Return [X, Y] of the center of cell containing provided text 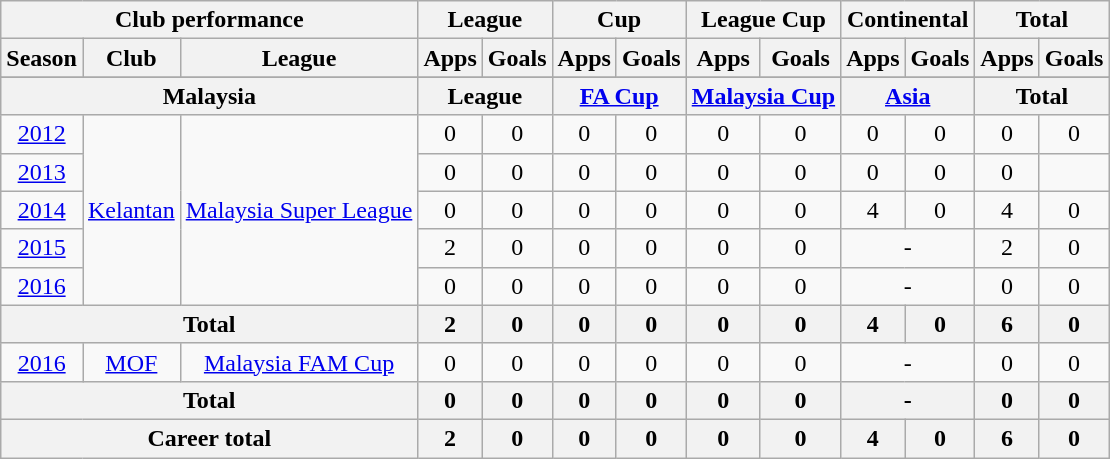
Continental [908, 20]
Malaysia [210, 96]
Malaysia Super League [299, 210]
MOF [131, 362]
Malaysia Cup [763, 96]
2012 [42, 134]
Cup [619, 20]
2013 [42, 172]
FA Cup [619, 96]
Asia [908, 96]
League Cup [763, 20]
2015 [42, 248]
Season [42, 58]
Career total [210, 438]
Malaysia FAM Cup [299, 362]
Club performance [210, 20]
Club [131, 58]
Kelantan [131, 210]
2014 [42, 210]
